Locate the cell with the specified text and output its [x, y] center coordinate. 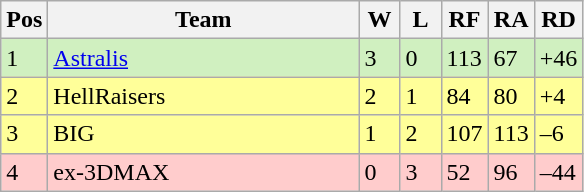
ex-3DMAX [204, 172]
+4 [558, 96]
Astralis [204, 58]
–44 [558, 172]
+46 [558, 58]
HellRaisers [204, 96]
Pos [24, 20]
RA [511, 20]
107 [464, 134]
L [420, 20]
84 [464, 96]
52 [464, 172]
96 [511, 172]
RF [464, 20]
–6 [558, 134]
Team [204, 20]
4 [24, 172]
80 [511, 96]
RD [558, 20]
BIG [204, 134]
W [380, 20]
67 [511, 58]
